Capture the cell that displays the provided text and extract its [X, Y] central coordinate. 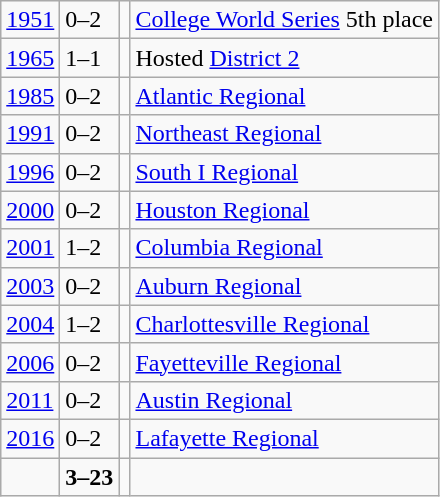
Columbia Regional [284, 248]
2011 [30, 400]
1991 [30, 134]
1–1 [90, 58]
Fayetteville Regional [284, 362]
1951 [30, 20]
3–23 [90, 477]
1965 [30, 58]
2001 [30, 248]
South I Regional [284, 172]
Lafayette Regional [284, 438]
1985 [30, 96]
2000 [30, 210]
Austin Regional [284, 400]
Hosted District 2 [284, 58]
Charlottesville Regional [284, 324]
Northeast Regional [284, 134]
1996 [30, 172]
Houston Regional [284, 210]
2004 [30, 324]
Atlantic Regional [284, 96]
Auburn Regional [284, 286]
2016 [30, 438]
College World Series 5th place [284, 20]
2003 [30, 286]
2006 [30, 362]
